Provide the [x, y] coordinate of the cell's center where the given text is located.  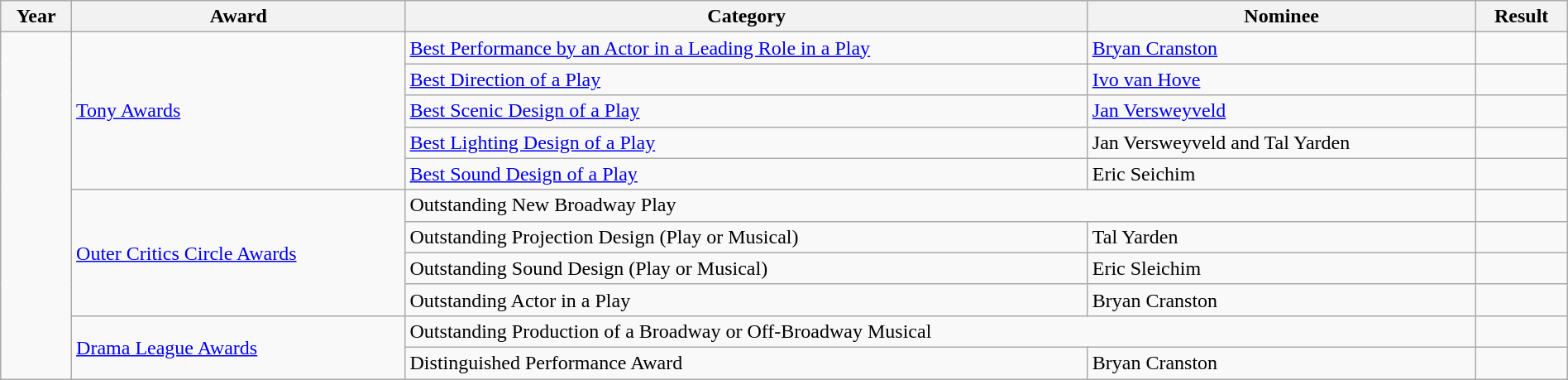
Outstanding Production of a Broadway or Off-Broadway Musical [940, 331]
Best Scenic Design of a Play [746, 111]
Jan Versweyveld [1282, 111]
Result [1522, 17]
Best Lighting Design of a Play [746, 142]
Outstanding Sound Design (Play or Musical) [746, 268]
Best Performance by an Actor in a Leading Role in a Play [746, 48]
Category [746, 17]
Year [36, 17]
Distinguished Performance Award [746, 363]
Outer Critics Circle Awards [238, 253]
Best Direction of a Play [746, 79]
Eric Seichim [1282, 174]
Tal Yarden [1282, 237]
Tony Awards [238, 111]
Outstanding Actor in a Play [746, 300]
Ivo van Hove [1282, 79]
Award [238, 17]
Best Sound Design of a Play [746, 174]
Outstanding Projection Design (Play or Musical) [746, 237]
Nominee [1282, 17]
Outstanding New Broadway Play [940, 205]
Jan Versweyveld and Tal Yarden [1282, 142]
Drama League Awards [238, 347]
Eric Sleichim [1282, 268]
